Pinpoint the cell where the given text exists, returning its [x, y] midpoint coordinate. 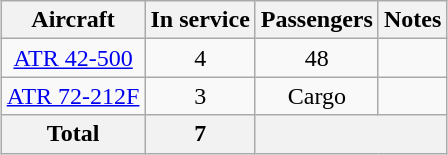
Notes [412, 20]
ATR 42-500 [73, 58]
Total [73, 134]
7 [200, 134]
4 [200, 58]
48 [316, 58]
Cargo [316, 96]
In service [200, 20]
ATR 72-212F [73, 96]
Passengers [316, 20]
3 [200, 96]
Aircraft [73, 20]
